Pinpoint the cell where the given text exists, returning its [X, Y] midpoint coordinate. 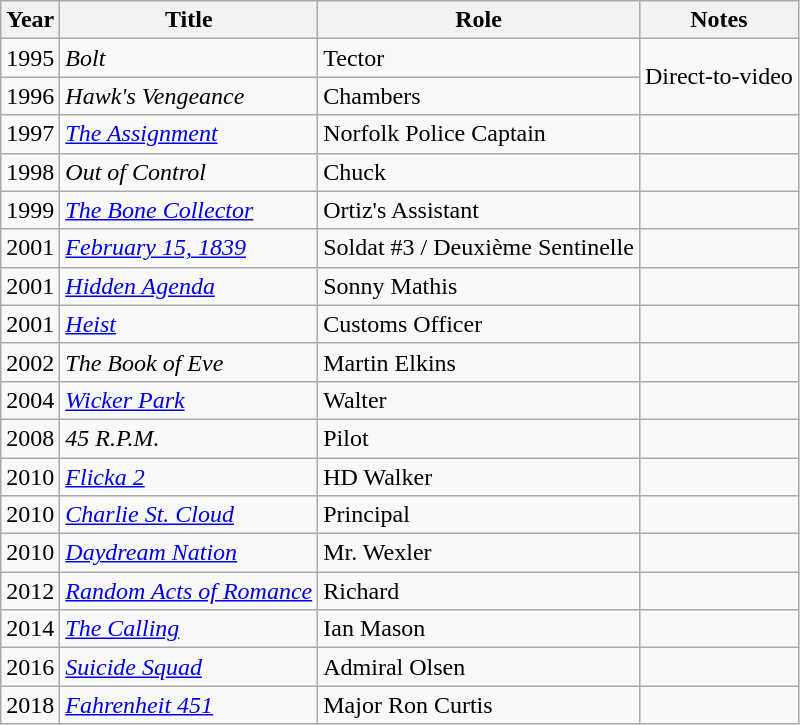
Principal [479, 515]
Tector [479, 58]
Ortiz's Assistant [479, 210]
Norfolk Police Captain [479, 134]
Chuck [479, 172]
Charlie St. Cloud [189, 515]
Year [30, 20]
The Book of Eve [189, 362]
Fahrenheit 451 [189, 705]
HD Walker [479, 477]
2002 [30, 362]
45 R.P.M. [189, 438]
Notes [718, 20]
1998 [30, 172]
Customs Officer [479, 324]
Suicide Squad [189, 667]
2016 [30, 667]
The Bone Collector [189, 210]
1995 [30, 58]
Daydream Nation [189, 553]
February 15, 1839 [189, 248]
Bolt [189, 58]
Out of Control [189, 172]
2012 [30, 591]
Soldat #3 / Deuxième Sentinelle [479, 248]
Hidden Agenda [189, 286]
Random Acts of Romance [189, 591]
1997 [30, 134]
1999 [30, 210]
1996 [30, 96]
Mr. Wexler [479, 553]
2014 [30, 629]
Wicker Park [189, 400]
Direct-to-video [718, 77]
Pilot [479, 438]
Chambers [479, 96]
2004 [30, 400]
Richard [479, 591]
Ian Mason [479, 629]
Heist [189, 324]
Admiral Olsen [479, 667]
Sonny Mathis [479, 286]
Martin Elkins [479, 362]
The Assignment [189, 134]
Walter [479, 400]
Major Ron Curtis [479, 705]
The Calling [189, 629]
2008 [30, 438]
Role [479, 20]
2018 [30, 705]
Hawk's Vengeance [189, 96]
Flicka 2 [189, 477]
Title [189, 20]
